Pinpoint the cell where the given text exists, returning its [X, Y] midpoint coordinate. 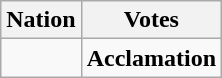
Votes [151, 20]
Nation [41, 20]
Acclamation [151, 58]
